Output the [X, Y] coordinate of the center of the cell containing the given text.  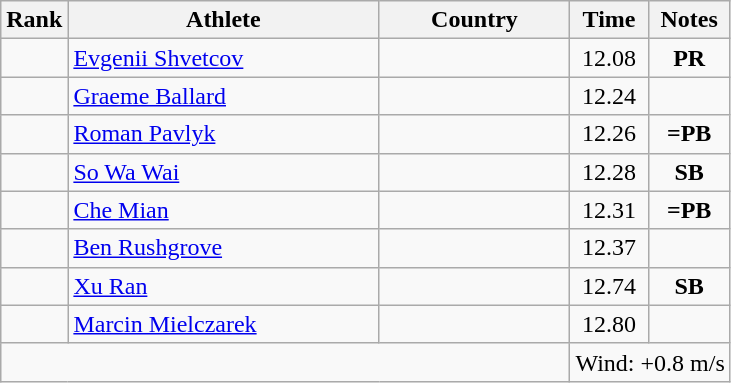
Xu Ran [224, 286]
PR [689, 58]
12.28 [609, 172]
So Wa Wai [224, 172]
Athlete [224, 20]
12.31 [609, 210]
12.08 [609, 58]
12.80 [609, 324]
Roman Pavlyk [224, 134]
12.74 [609, 286]
Country [474, 20]
12.37 [609, 248]
Time [609, 20]
Che Mian [224, 210]
Rank [34, 20]
12.26 [609, 134]
Notes [689, 20]
12.24 [609, 96]
Wind: +0.8 m/s [650, 362]
Evgenii Shvetcov [224, 58]
Marcin Mielczarek [224, 324]
Ben Rushgrove [224, 248]
Graeme Ballard [224, 96]
